Search for the cell housing the specified text and yield its (x, y) center coordinate. 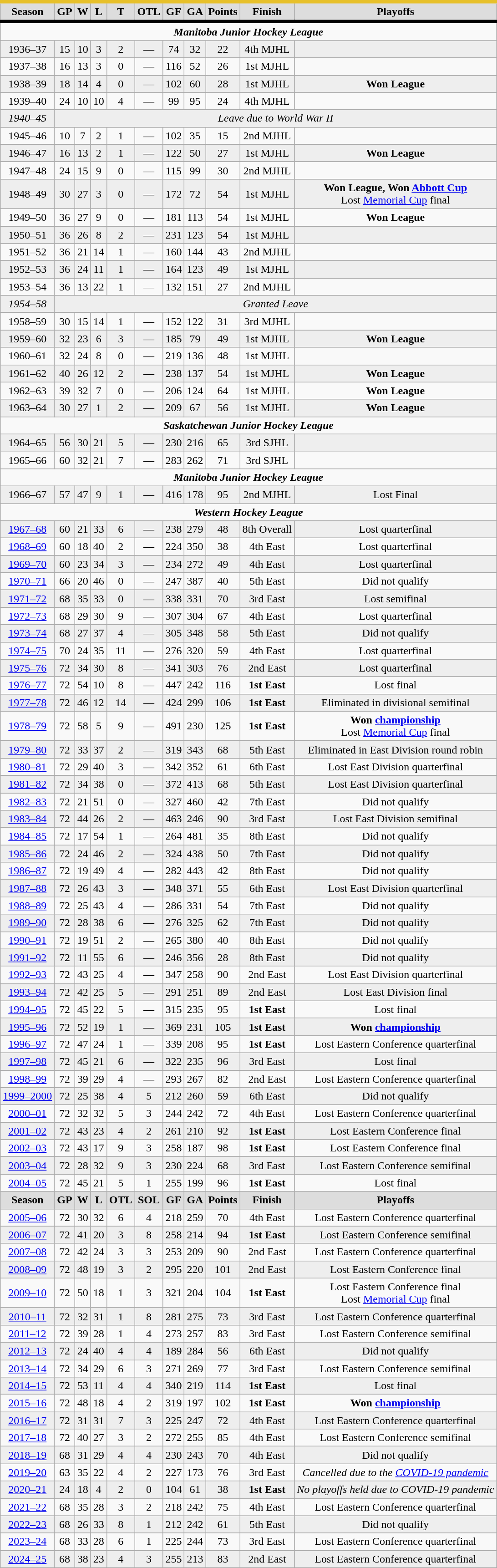
105 (223, 1027)
1967–68 (27, 529)
74 (174, 49)
261 (174, 1131)
372 (174, 784)
1999–2000 (27, 1096)
92 (223, 1131)
1937–38 (27, 66)
371 (195, 888)
66 (65, 581)
2008–09 (27, 1269)
1969–70 (27, 564)
338 (174, 599)
304 (195, 616)
T (121, 12)
1961–62 (27, 373)
1983–84 (27, 819)
Won championshipLost Memorial Cup final (396, 726)
1962–63 (27, 391)
65 (223, 443)
77 (223, 1368)
178 (195, 494)
1958–59 (27, 321)
343 (195, 749)
Won League, Won Abbott CupLost Memorial Cup final (396, 194)
208 (195, 1044)
136 (195, 356)
295 (174, 1269)
1939–40 (27, 101)
41 (83, 1235)
216 (195, 443)
115 (174, 170)
44 (83, 819)
71 (223, 460)
267 (195, 1079)
199 (195, 1183)
1950–51 (27, 234)
125 (223, 726)
1995–96 (27, 1027)
2017–18 (27, 1438)
2018–19 (27, 1455)
369 (174, 1027)
460 (195, 802)
64 (223, 391)
271 (174, 1368)
63 (65, 1472)
1951–52 (27, 252)
293 (174, 1079)
Western Hockey League (248, 512)
251 (195, 992)
243 (195, 1455)
342 (174, 767)
181 (174, 217)
1993–94 (27, 992)
275 (195, 1316)
160 (174, 252)
2013–14 (27, 1368)
SOL (149, 1200)
151 (195, 287)
1989–90 (27, 923)
1982–83 (27, 802)
132 (174, 287)
1976–77 (27, 685)
Lost East Division final (396, 992)
341 (174, 668)
Leave due to World War II (276, 118)
259 (195, 1217)
204 (195, 1293)
327 (174, 802)
2009–10 (27, 1293)
265 (174, 940)
1959–60 (27, 339)
185 (174, 339)
1936–37 (27, 49)
380 (195, 940)
173 (195, 1472)
85 (223, 1438)
2022–23 (27, 1524)
283 (174, 460)
463 (174, 819)
1978–79 (27, 726)
Cancelled due to the COVID-19 pandemic (396, 1472)
79 (195, 339)
1979–80 (27, 749)
339 (174, 1044)
416 (174, 494)
320 (195, 651)
2015–16 (27, 1403)
152 (174, 321)
1997–98 (27, 1061)
281 (174, 1316)
2006–07 (27, 1235)
321 (174, 1293)
2012–13 (27, 1351)
2023–24 (27, 1542)
2003–04 (27, 1166)
89 (223, 992)
2014–15 (27, 1386)
1960–61 (27, 356)
94 (223, 1235)
481 (195, 836)
2002–03 (27, 1148)
284 (195, 1351)
Saskatchewan Junior Hockey League (248, 425)
260 (195, 1096)
347 (174, 975)
1986–87 (27, 871)
1987–88 (27, 888)
1947–48 (27, 170)
1977–78 (27, 703)
262 (195, 460)
53 (83, 1386)
2001–02 (27, 1131)
438 (195, 854)
2016–17 (27, 1420)
279 (195, 529)
447 (174, 685)
75 (223, 1507)
220 (195, 1269)
144 (195, 252)
1970–71 (27, 581)
114 (223, 1386)
253 (174, 1252)
286 (174, 906)
1963–64 (27, 408)
1968–69 (27, 547)
2011–12 (27, 1334)
Lost Final (396, 494)
137 (195, 373)
172 (174, 194)
1991–92 (27, 957)
2020–21 (27, 1490)
1975–76 (27, 668)
269 (195, 1368)
413 (195, 784)
1953–54 (27, 287)
1940–45 (27, 118)
113 (195, 217)
491 (174, 726)
8th Overall (267, 529)
1984–85 (27, 836)
No playoffs held due to COVID-19 pandemic (396, 1490)
Eliminated in East Division round robin (396, 749)
124 (195, 391)
3rd MJHL (267, 321)
1938–39 (27, 84)
356 (195, 957)
424 (174, 703)
Granted Leave (276, 304)
299 (195, 703)
1998–99 (27, 1079)
2010–11 (27, 1316)
273 (174, 1334)
Lost Eastern Conference finalLost Memorial Cup final (396, 1293)
352 (195, 767)
282 (174, 871)
1945–46 (27, 136)
1981–82 (27, 784)
206 (174, 391)
Lost East Division semifinal (396, 819)
57 (65, 494)
187 (195, 1148)
2007–08 (27, 1252)
1946–47 (27, 153)
101 (223, 1269)
387 (195, 581)
227 (174, 1472)
1964–65 (27, 443)
324 (174, 854)
106 (223, 703)
210 (195, 1131)
1952–53 (27, 270)
213 (195, 1559)
325 (195, 923)
Eliminated in divisional semifinal (396, 703)
1980–81 (27, 767)
1994–95 (27, 1009)
234 (174, 564)
1988–89 (27, 906)
305 (174, 633)
303 (195, 668)
62 (223, 923)
1971–72 (27, 599)
189 (174, 1351)
1974–75 (27, 651)
257 (195, 1334)
1996–97 (27, 1044)
1985–86 (27, 854)
322 (174, 1061)
1965–66 (27, 460)
2024–25 (27, 1559)
2000–01 (27, 1114)
1948–49 (27, 194)
1990–91 (27, 940)
2005–06 (27, 1217)
315 (174, 1009)
2019–20 (27, 1472)
443 (195, 871)
1992–93 (27, 975)
197 (195, 1403)
1972–73 (27, 616)
264 (174, 836)
350 (195, 547)
291 (174, 992)
1966–67 (27, 494)
Lost semifinal (396, 599)
164 (174, 270)
1954–58 (27, 304)
1949–50 (27, 217)
307 (174, 616)
1973–74 (27, 633)
340 (174, 1386)
214 (195, 1235)
2004–05 (27, 1183)
2021–22 (27, 1507)
98 (223, 1148)
82 (223, 1079)
